Determine the [x, y] coordinate at the center of the cell enclosing the given text.  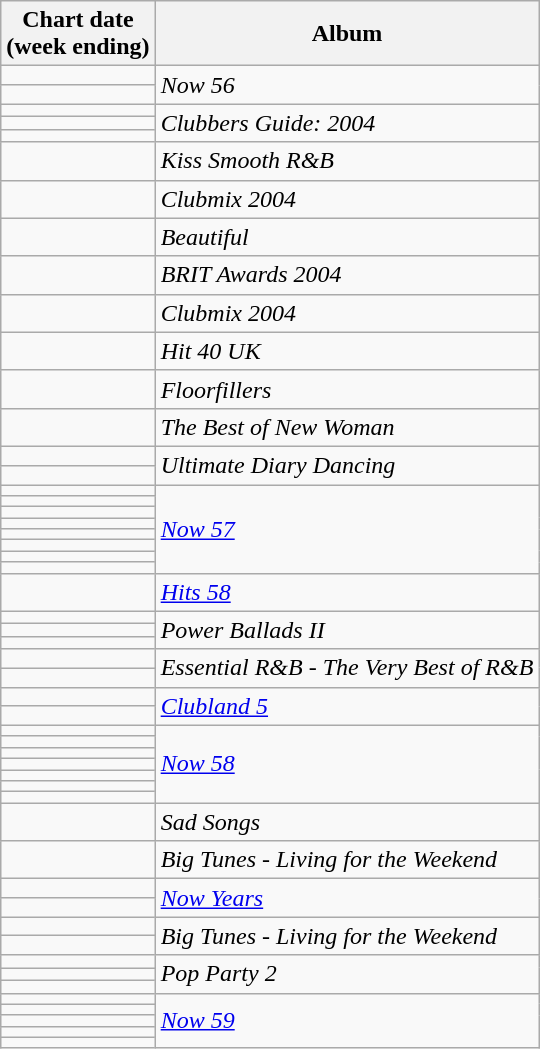
Now 58 [347, 764]
Floorfillers [347, 389]
Now 59 [347, 1020]
Beautiful [347, 237]
Pop Party 2 [347, 974]
Power Ballads II [347, 630]
Album [347, 34]
Clubbers Guide: 2004 [347, 123]
Sad Songs [347, 822]
BRIT Awards 2004 [347, 275]
Clubland 5 [347, 706]
Hits 58 [347, 592]
Kiss Smooth R&B [347, 161]
Ultimate Diary Dancing [347, 465]
Now 56 [347, 85]
Hit 40 UK [347, 351]
Essential R&B - The Very Best of R&B [347, 668]
Now Years [347, 898]
Chart date(week ending) [78, 34]
Now 57 [347, 528]
The Best of New Woman [347, 427]
